Locate the cell with the specified text and output its [x, y] center coordinate. 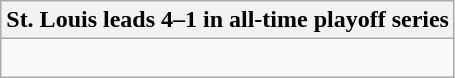
St. Louis leads 4–1 in all-time playoff series [228, 20]
